For the text-containing cell, return its midpoint in [x, y] coordinate format. 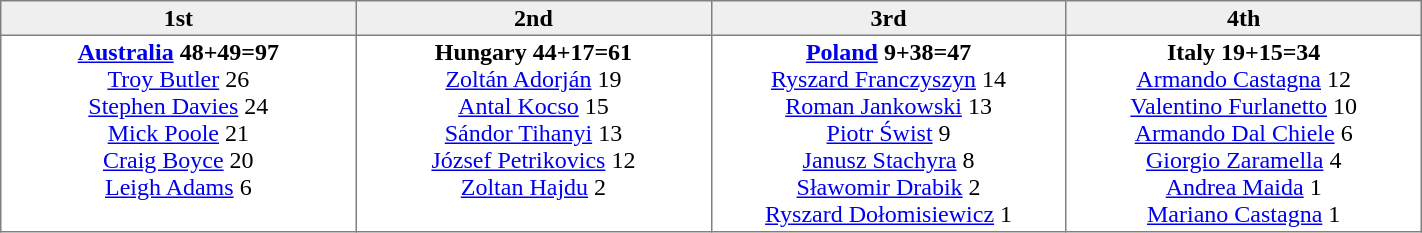
3rd [888, 18]
Australia 48+49=97Troy Butler 26Stephen Davies 24Mick Poole 21Craig Boyce 20Leigh Adams 6 [178, 133]
2nd [534, 18]
Poland 9+38=47Ryszard Franczyszyn 14Roman Jankowski 13Piotr Świst 9Janusz Stachyra 8Sławomir Drabik 2Ryszard Dołomisiewicz 1 [888, 133]
4th [1244, 18]
Hungary 44+17=61Zoltán Adorján 19Antal Kocso 15Sándor Tihanyi 13József Petrikovics 12Zoltan Hajdu 2 [534, 133]
1st [178, 18]
Italy 19+15=34Armando Castagna 12Valentino Furlanetto 10Armando Dal Chiele 6Giorgio Zaramella 4Andrea Maida 1Mariano Castagna 1 [1244, 133]
